For the text-containing cell, return its midpoint in (x, y) coordinate format. 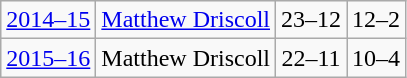
2015–16 (48, 58)
2014–15 (48, 20)
12–2 (376, 20)
23–12 (312, 20)
10–4 (376, 58)
22–11 (312, 58)
